Identify which cell holds the provided text, then report its [X, Y] central coordinate. 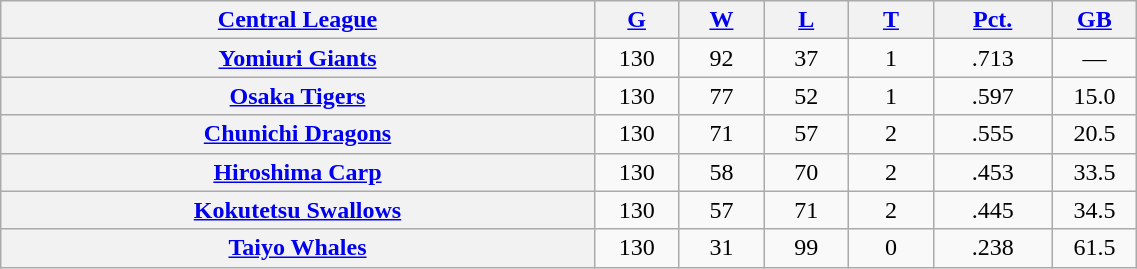
61.5 [1094, 248]
Central League [298, 20]
Taiyo Whales [298, 248]
Kokutetsu Swallows [298, 210]
G [636, 20]
0 [892, 248]
31 [722, 248]
Osaka Tigers [298, 96]
99 [806, 248]
.238 [992, 248]
Chunichi Dragons [298, 134]
Hiroshima Carp [298, 172]
Pct. [992, 20]
.597 [992, 96]
70 [806, 172]
L [806, 20]
58 [722, 172]
20.5 [1094, 134]
.713 [992, 58]
— [1094, 58]
W [722, 20]
34.5 [1094, 210]
77 [722, 96]
.555 [992, 134]
33.5 [1094, 172]
92 [722, 58]
Yomiuri Giants [298, 58]
T [892, 20]
15.0 [1094, 96]
.445 [992, 210]
GB [1094, 20]
52 [806, 96]
37 [806, 58]
.453 [992, 172]
